Output the [x, y] coordinate of the center of the cell containing the given text.  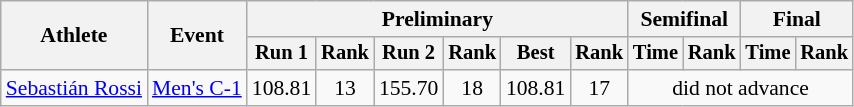
Semifinal [684, 19]
Run 1 [282, 54]
Run 2 [408, 54]
did not advance [740, 88]
13 [345, 88]
Best [536, 54]
Event [197, 36]
Preliminary [438, 19]
18 [472, 88]
Athlete [74, 36]
17 [599, 88]
Sebastián Rossi [74, 88]
155.70 [408, 88]
Men's C-1 [197, 88]
Final [797, 19]
